Return the [X, Y] coordinate for the center point of the cell that contains the specified text.  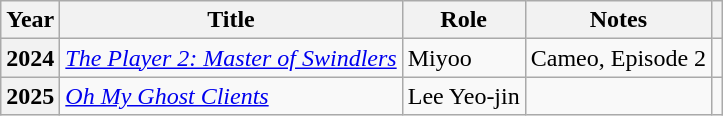
The Player 2: Master of Swindlers [231, 58]
2024 [30, 58]
Miyoo [464, 58]
Title [231, 20]
2025 [30, 96]
Oh My Ghost Clients [231, 96]
Role [464, 20]
Year [30, 20]
Lee Yeo-jin [464, 96]
Notes [618, 20]
Cameo, Episode 2 [618, 58]
